Scan for the cell matching the given text and deliver its [X, Y] coordinate at center. 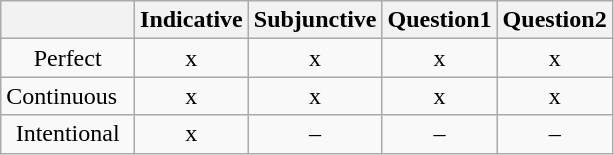
Question2 [554, 20]
Indicative [192, 20]
Question1 [440, 20]
Continuous [68, 96]
Perfect [68, 58]
Intentional [68, 134]
Subjunctive [315, 20]
